Search for the cell housing the specified text and yield its (x, y) center coordinate. 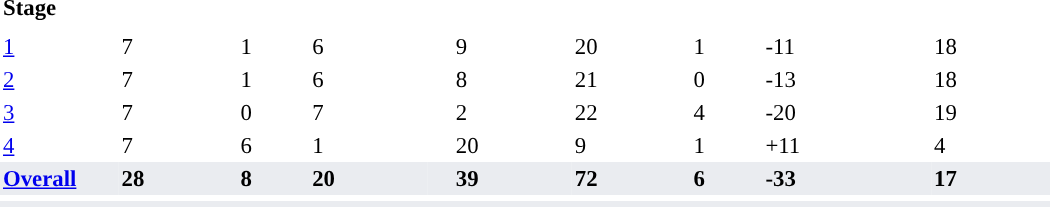
72 (632, 178)
17 (990, 178)
-33 (846, 178)
28 (178, 178)
-20 (846, 112)
21 (632, 80)
22 (632, 112)
3 (59, 112)
-11 (846, 46)
+11 (846, 146)
-13 (846, 80)
39 (512, 178)
19 (990, 112)
Overall (59, 178)
